Locate the cell with the specified text and output its [x, y] center coordinate. 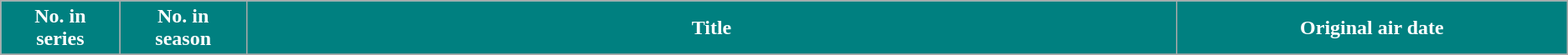
No. inseries [60, 28]
Original air date [1372, 28]
No. inseason [183, 28]
Title [711, 28]
